Return (X, Y) of the center of cell containing provided text 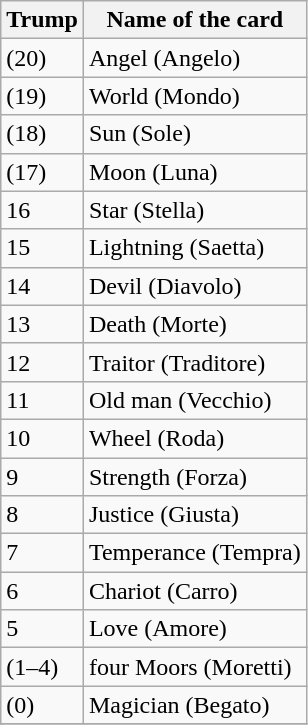
5 (42, 629)
16 (42, 210)
(18) (42, 134)
Name of the card (194, 20)
6 (42, 591)
(0) (42, 705)
14 (42, 286)
Sun (Sole) (194, 134)
Magician (Begato) (194, 705)
Traitor (Traditore) (194, 362)
Star (Stella) (194, 210)
15 (42, 248)
13 (42, 324)
10 (42, 438)
7 (42, 553)
Angel (Angelo) (194, 58)
(1–4) (42, 667)
Moon (Luna) (194, 172)
Death (Morte) (194, 324)
four Moors (Moretti) (194, 667)
Justice (Giusta) (194, 515)
8 (42, 515)
Love (Amore) (194, 629)
Wheel (Roda) (194, 438)
Temperance (Tempra) (194, 553)
Lightning (Saetta) (194, 248)
Strength (Forza) (194, 477)
Trump (42, 20)
(20) (42, 58)
World (Mondo) (194, 96)
Devil (Diavolo) (194, 286)
12 (42, 362)
(19) (42, 96)
9 (42, 477)
Chariot (Carro) (194, 591)
11 (42, 400)
Old man (Vecchio) (194, 400)
(17) (42, 172)
